Extract the [x, y] coordinate from the center of the cell holding the provided text.  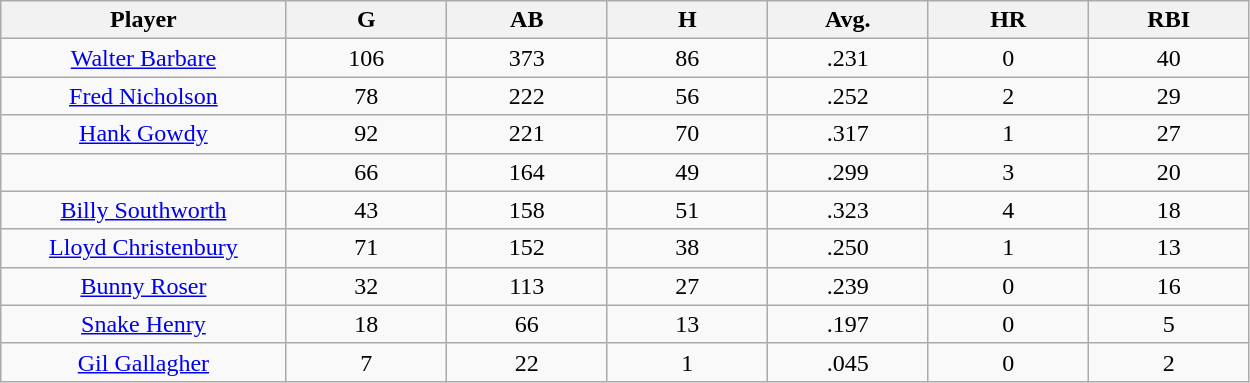
221 [527, 134]
H [687, 20]
71 [366, 248]
70 [687, 134]
Fred Nicholson [144, 96]
40 [1168, 58]
.250 [847, 248]
43 [366, 210]
Avg. [847, 20]
AB [527, 20]
3 [1008, 172]
G [366, 20]
92 [366, 134]
78 [366, 96]
.252 [847, 96]
56 [687, 96]
51 [687, 210]
16 [1168, 286]
Lloyd Christenbury [144, 248]
32 [366, 286]
.299 [847, 172]
38 [687, 248]
22 [527, 362]
152 [527, 248]
RBI [1168, 20]
5 [1168, 324]
.197 [847, 324]
158 [527, 210]
Walter Barbare [144, 58]
Bunny Roser [144, 286]
29 [1168, 96]
373 [527, 58]
HR [1008, 20]
7 [366, 362]
.317 [847, 134]
.045 [847, 362]
.231 [847, 58]
113 [527, 286]
49 [687, 172]
Billy Southworth [144, 210]
.323 [847, 210]
106 [366, 58]
86 [687, 58]
Snake Henry [144, 324]
164 [527, 172]
20 [1168, 172]
Gil Gallagher [144, 362]
4 [1008, 210]
.239 [847, 286]
Hank Gowdy [144, 134]
Player [144, 20]
222 [527, 96]
